Return [X, Y] of the center of cell containing provided text 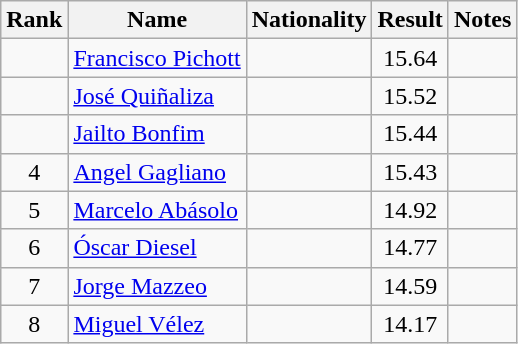
Marcelo Abásolo [157, 210]
14.59 [410, 286]
14.17 [410, 324]
14.77 [410, 248]
José Quiñaliza [157, 96]
Rank [34, 20]
Name [157, 20]
5 [34, 210]
Miguel Vélez [157, 324]
15.44 [410, 134]
Óscar Diesel [157, 248]
6 [34, 248]
15.64 [410, 58]
Nationality [309, 20]
Jailto Bonfim [157, 134]
15.52 [410, 96]
Angel Gagliano [157, 172]
4 [34, 172]
14.92 [410, 210]
Jorge Mazzeo [157, 286]
7 [34, 286]
Result [410, 20]
15.43 [410, 172]
Francisco Pichott [157, 58]
Notes [482, 20]
8 [34, 324]
